From the cell containing the given text, extract its center point as (x, y) coordinate. 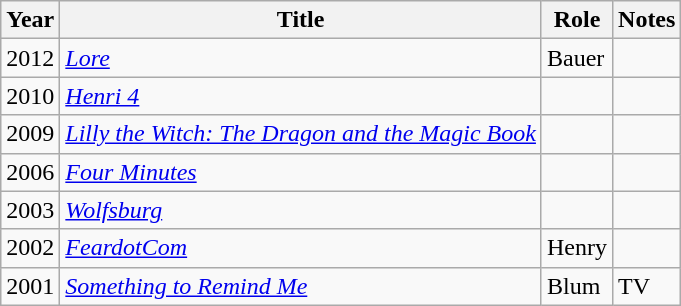
Henri 4 (301, 96)
2003 (30, 210)
Blum (576, 286)
2012 (30, 58)
Notes (647, 20)
Wolfsburg (301, 210)
Four Minutes (301, 172)
2010 (30, 96)
2001 (30, 286)
Bauer (576, 58)
Something to Remind Me (301, 286)
Year (30, 20)
Henry (576, 248)
2009 (30, 134)
TV (647, 286)
FeardotCom (301, 248)
Lilly the Witch: The Dragon and the Magic Book (301, 134)
Title (301, 20)
2002 (30, 248)
2006 (30, 172)
Lore (301, 58)
Role (576, 20)
